Identify which cell holds the provided text, then report its (X, Y) central coordinate. 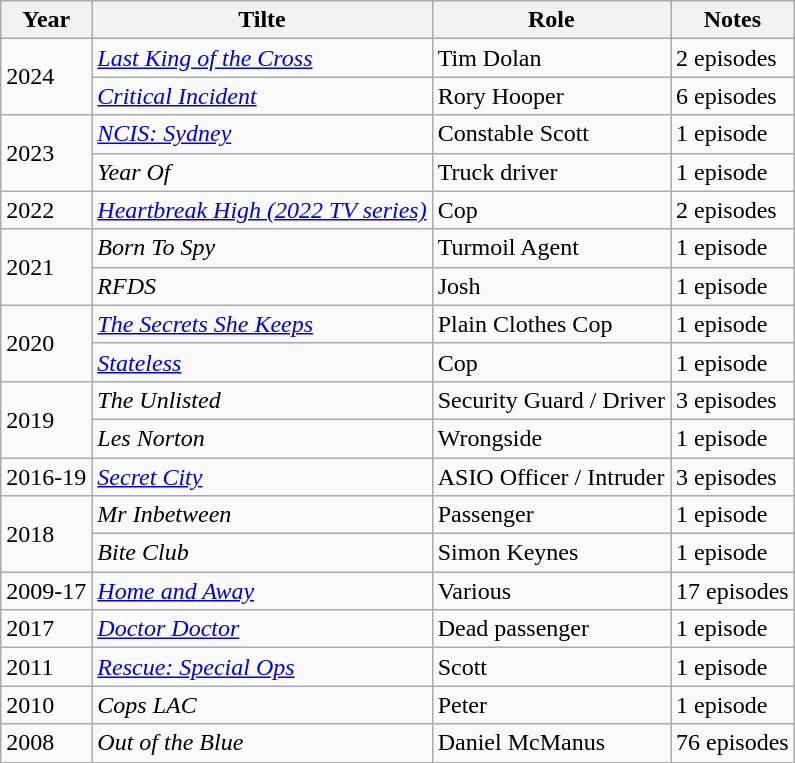
Rescue: Special Ops (262, 667)
Heartbreak High (2022 TV series) (262, 210)
Born To Spy (262, 248)
The Unlisted (262, 400)
2016-19 (46, 477)
Plain Clothes Cop (551, 324)
Peter (551, 705)
2017 (46, 629)
Tilte (262, 20)
Josh (551, 286)
2011 (46, 667)
Security Guard / Driver (551, 400)
Home and Away (262, 591)
Les Norton (262, 438)
Bite Club (262, 553)
Turmoil Agent (551, 248)
Truck driver (551, 172)
Doctor Doctor (262, 629)
Year (46, 20)
2020 (46, 343)
17 episodes (732, 591)
Stateless (262, 362)
2023 (46, 153)
Critical Incident (262, 96)
Tim Dolan (551, 58)
Out of the Blue (262, 743)
Year Of (262, 172)
Dead passenger (551, 629)
Simon Keynes (551, 553)
Rory Hooper (551, 96)
6 episodes (732, 96)
Last King of the Cross (262, 58)
2018 (46, 534)
Daniel McManus (551, 743)
2021 (46, 267)
Cops LAC (262, 705)
Secret City (262, 477)
2019 (46, 419)
Notes (732, 20)
Role (551, 20)
Mr Inbetween (262, 515)
2024 (46, 77)
ASIO Officer / Intruder (551, 477)
2010 (46, 705)
RFDS (262, 286)
NCIS: Sydney (262, 134)
2009-17 (46, 591)
Scott (551, 667)
76 episodes (732, 743)
Various (551, 591)
Wrongside (551, 438)
Passenger (551, 515)
2022 (46, 210)
The Secrets She Keeps (262, 324)
2008 (46, 743)
Constable Scott (551, 134)
